Scan for the cell matching the given text and deliver its (x, y) coordinate at center. 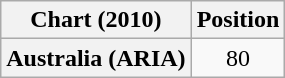
Australia (ARIA) (96, 58)
Chart (2010) (96, 20)
Position (238, 20)
80 (238, 58)
